Search for the cell housing the specified text and yield its (x, y) center coordinate. 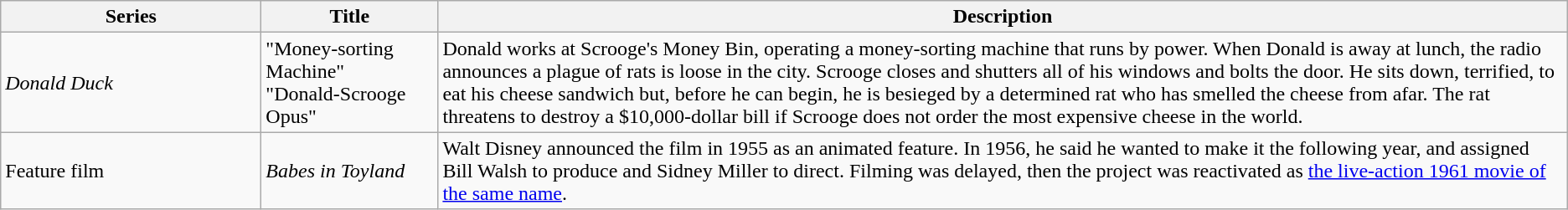
Description (1003, 17)
Donald Duck (131, 82)
Title (350, 17)
Feature film (131, 171)
Babes in Toyland (350, 171)
"Money-sorting Machine" "Donald-Scrooge Opus" (350, 82)
Series (131, 17)
